Capture the cell that displays the provided text and extract its [x, y] central coordinate. 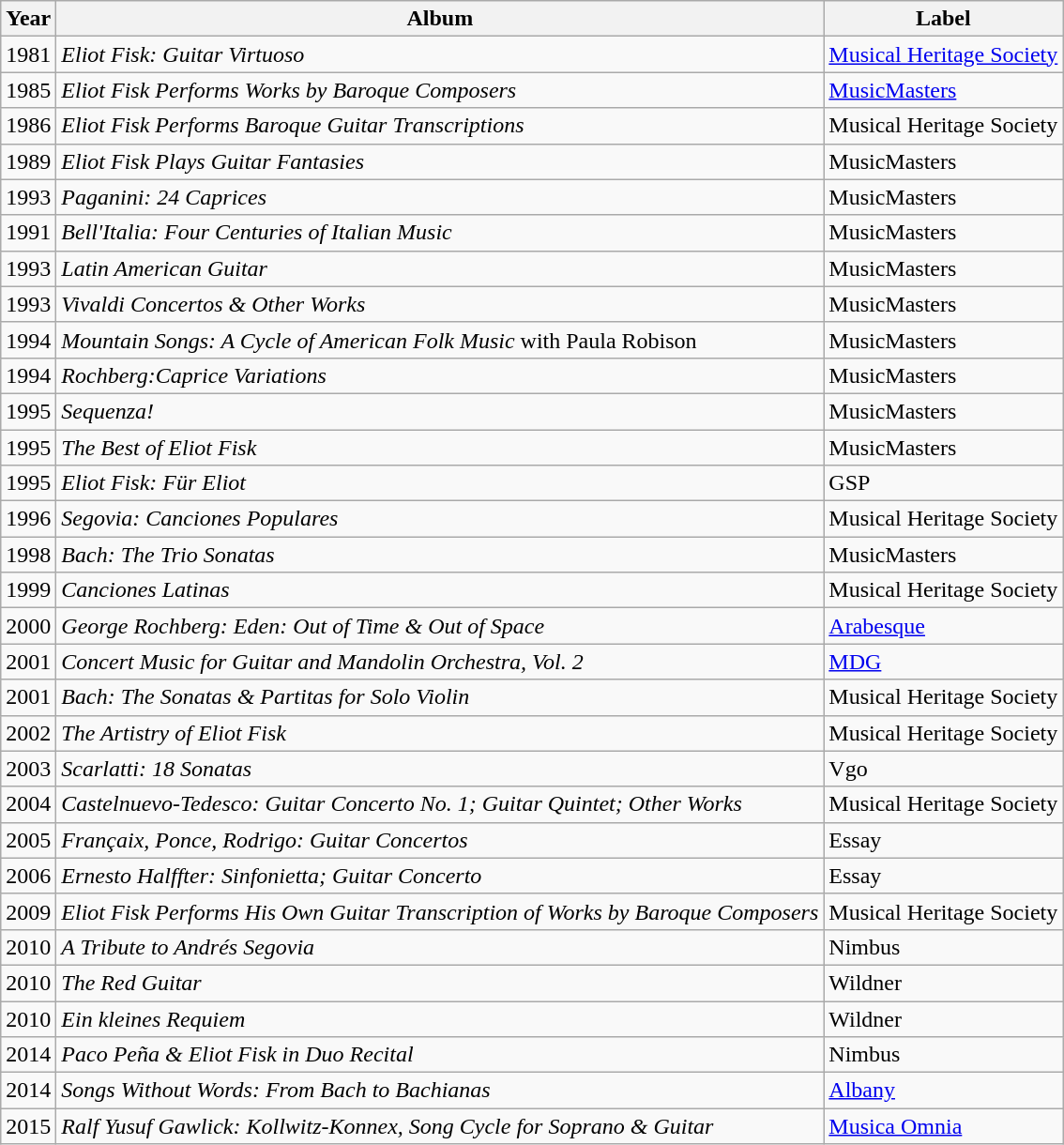
Songs Without Words: From Bach to Bachianas [440, 1091]
Vgo [944, 769]
2000 [28, 626]
Scarlatti: 18 Sonatas [440, 769]
Eliot Fisk Plays Guitar Fantasies [440, 161]
GSP [944, 483]
Mountain Songs: A Cycle of American Folk Music with Paula Robison [440, 340]
The Best of Eliot Fisk [440, 448]
Ernesto Halffter: Sinfonietta; Guitar Concerto [440, 876]
The Red Guitar [440, 983]
Eliot Fisk Performs His Own Guitar Transcription of Works by Baroque Composers [440, 911]
1998 [28, 555]
George Rochberg: Eden: Out of Time & Out of Space [440, 626]
Latin American Guitar [440, 268]
2003 [28, 769]
1981 [28, 54]
1989 [28, 161]
2015 [28, 1126]
Arabesque [944, 626]
Vivaldi Concertos & Other Works [440, 304]
Ralf Yusuf Gawlick: Kollwitz-Konnex, Song Cycle for Soprano & Guitar [440, 1126]
Bach: The Trio Sonatas [440, 555]
2004 [28, 804]
Segovia: Canciones Populares [440, 519]
1991 [28, 233]
Year [28, 19]
Canciones Latinas [440, 590]
Eliot Fisk: Guitar Virtuoso [440, 54]
Eliot Fisk Performs Works by Baroque Composers [440, 90]
The Artistry of Eliot Fisk [440, 733]
1996 [28, 519]
Ein kleines Requiem [440, 1018]
Paganini: 24 Caprices [440, 197]
Concert Music for Guitar and Mandolin Orchestra, Vol. 2 [440, 662]
Album [440, 19]
Paco Peña & Eliot Fisk in Duo Recital [440, 1055]
A Tribute to Andrés Segovia [440, 947]
2005 [28, 840]
Musica Omnia [944, 1126]
Eliot Fisk Performs Baroque Guitar Transcriptions [440, 126]
Eliot Fisk: Für Eliot [440, 483]
2006 [28, 876]
1985 [28, 90]
Label [944, 19]
Sequenza! [440, 411]
Albany [944, 1091]
Bach: The Sonatas & Partitas for Solo Violin [440, 697]
2002 [28, 733]
Bell'Italia: Four Centuries of Italian Music [440, 233]
2009 [28, 911]
Castelnuevo-Tedesco: Guitar Concerto No. 1; Guitar Quintet; Other Works [440, 804]
Françaix, Ponce, Rodrigo: Guitar Concertos [440, 840]
1986 [28, 126]
MDG [944, 662]
1999 [28, 590]
Rochberg:Caprice Variations [440, 375]
